Find where the given text appears and provide that cell's center as (X, Y) coordinate. 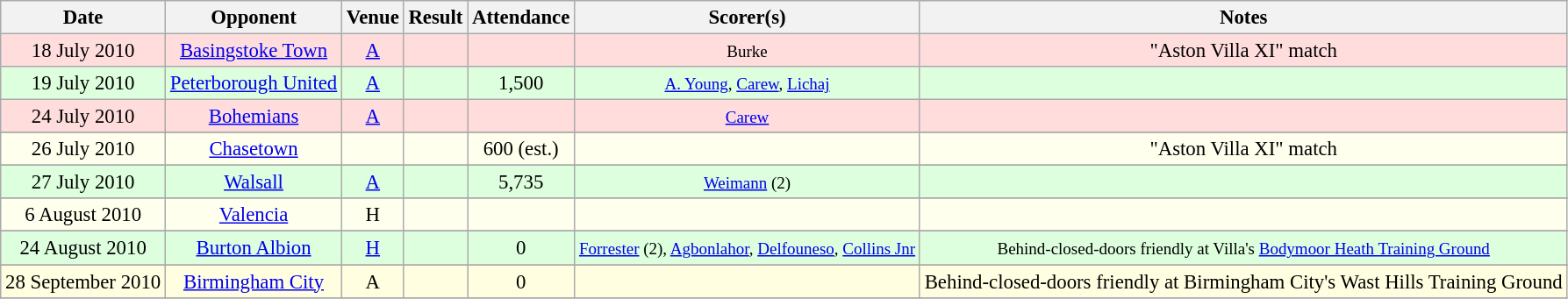
A. Young, Carew, Lichaj (748, 83)
Valencia (254, 215)
28 September 2010 (83, 281)
Birmingham City (254, 281)
600 (est.) (521, 149)
Burke (748, 51)
6 August 2010 (83, 215)
26 July 2010 (83, 149)
Venue (374, 18)
Chasetown (254, 149)
Scorer(s) (748, 18)
Attendance (521, 18)
Basingstoke Town (254, 51)
Behind-closed-doors friendly at Birmingham City's Wast Hills Training Ground (1243, 281)
Bohemians (254, 117)
Carew (748, 117)
Behind-closed-doors friendly at Villa's Bodymoor Heath Training Ground (1243, 248)
Walsall (254, 182)
Notes (1243, 18)
18 July 2010 (83, 51)
5,735 (521, 182)
19 July 2010 (83, 83)
24 August 2010 (83, 248)
Weimann (2) (748, 182)
Forrester (2), Agbonlahor, Delfouneso, Collins Jnr (748, 248)
1,500 (521, 83)
Date (83, 18)
27 July 2010 (83, 182)
24 July 2010 (83, 117)
Result (435, 18)
Peterborough United (254, 83)
Burton Albion (254, 248)
Opponent (254, 18)
